Output the [X, Y] coordinate of the center of the cell containing the given text.  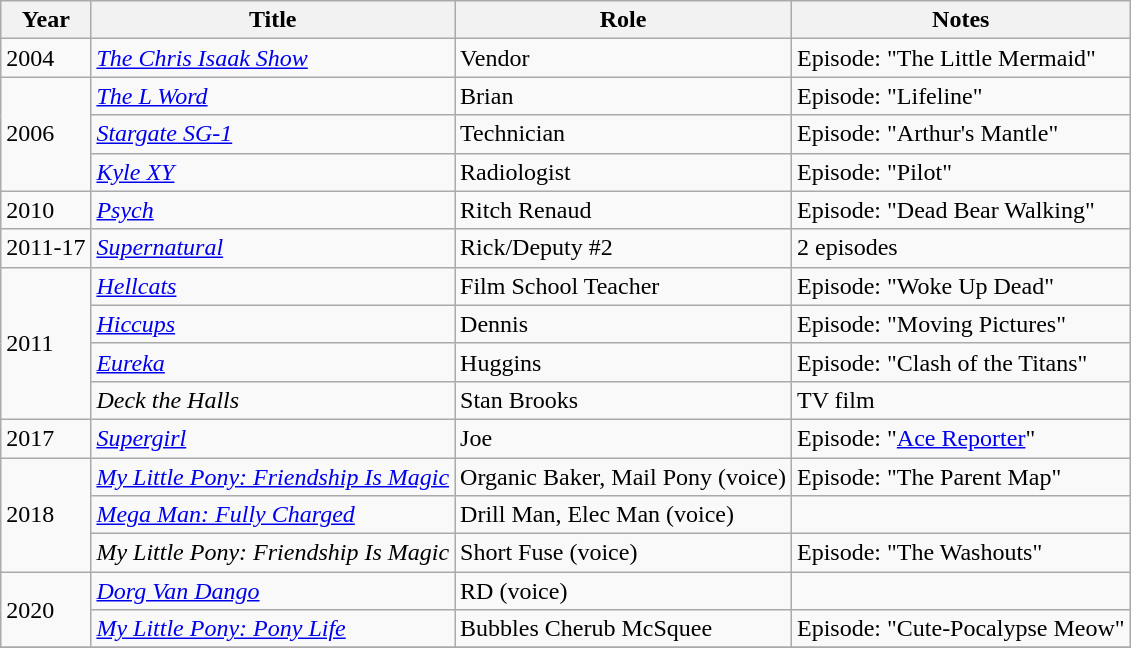
Episode: "Cute-Pocalypse Meow" [960, 629]
Film School Teacher [624, 286]
The Chris Isaak Show [273, 58]
Episode: "Clash of the Titans" [960, 362]
Vendor [624, 58]
Stargate SG-1 [273, 134]
Eureka [273, 362]
Mega Man: Fully Charged [273, 515]
Episode: "Lifeline" [960, 96]
Dorg Van Dango [273, 591]
Episode: "Pilot" [960, 172]
Episode: "Woke Up Dead" [960, 286]
Episode: "The Washouts" [960, 553]
Ritch Renaud [624, 210]
Episode: "Dead Bear Walking" [960, 210]
Episode: "Ace Reporter" [960, 438]
2018 [46, 515]
TV film [960, 400]
RD (voice) [624, 591]
Stan Brooks [624, 400]
Notes [960, 20]
Episode: "The Little Mermaid" [960, 58]
The L Word [273, 96]
2004 [46, 58]
My Little Pony: Pony Life [273, 629]
Hiccups [273, 324]
2 episodes [960, 248]
Brian [624, 96]
Episode: "Arthur's Mantle" [960, 134]
Episode: "The Parent Map" [960, 477]
Supergirl [273, 438]
Role [624, 20]
Joe [624, 438]
2017 [46, 438]
Deck the Halls [273, 400]
Technician [624, 134]
Kyle XY [273, 172]
Year [46, 20]
Supernatural [273, 248]
Bubbles Cherub McSquee [624, 629]
Drill Man, Elec Man (voice) [624, 515]
Huggins [624, 362]
Title [273, 20]
Short Fuse (voice) [624, 553]
2020 [46, 610]
2011 [46, 343]
Rick/Deputy #2 [624, 248]
Organic Baker, Mail Pony (voice) [624, 477]
Episode: "Moving Pictures" [960, 324]
2006 [46, 134]
2011-17 [46, 248]
Radiologist [624, 172]
Psych [273, 210]
Hellcats [273, 286]
Dennis [624, 324]
2010 [46, 210]
